Scan for the cell matching the given text and deliver its [X, Y] coordinate at center. 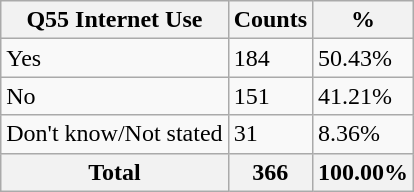
50.43% [364, 58]
8.36% [364, 134]
Yes [114, 58]
Q55 Internet Use [114, 20]
Counts [270, 20]
184 [270, 58]
31 [270, 134]
Total [114, 172]
% [364, 20]
100.00% [364, 172]
151 [270, 96]
No [114, 96]
41.21% [364, 96]
Don't know/Not stated [114, 134]
366 [270, 172]
